Return (X, Y) of the center of cell containing provided text 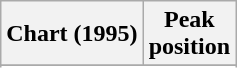
Chart (1995) (72, 34)
Peakposition (189, 34)
